Pinpoint the cell where the given text exists, returning its (x, y) midpoint coordinate. 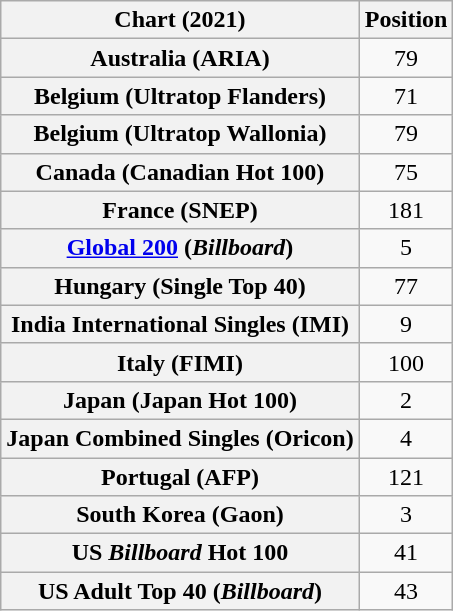
Italy (FIMI) (180, 362)
US Billboard Hot 100 (180, 553)
4 (406, 438)
71 (406, 96)
Japan Combined Singles (Oricon) (180, 438)
Hungary (Single Top 40) (180, 286)
France (SNEP) (180, 210)
9 (406, 324)
Portugal (AFP) (180, 477)
Japan (Japan Hot 100) (180, 400)
75 (406, 172)
3 (406, 515)
South Korea (Gaon) (180, 515)
US Adult Top 40 (Billboard) (180, 591)
Belgium (Ultratop Wallonia) (180, 134)
121 (406, 477)
Canada (Canadian Hot 100) (180, 172)
Position (406, 20)
2 (406, 400)
5 (406, 248)
Belgium (Ultratop Flanders) (180, 96)
100 (406, 362)
Global 200 (Billboard) (180, 248)
43 (406, 591)
181 (406, 210)
Australia (ARIA) (180, 58)
41 (406, 553)
77 (406, 286)
Chart (2021) (180, 20)
India International Singles (IMI) (180, 324)
